Return the (X, Y) coordinate for the center point of the cell that contains the specified text.  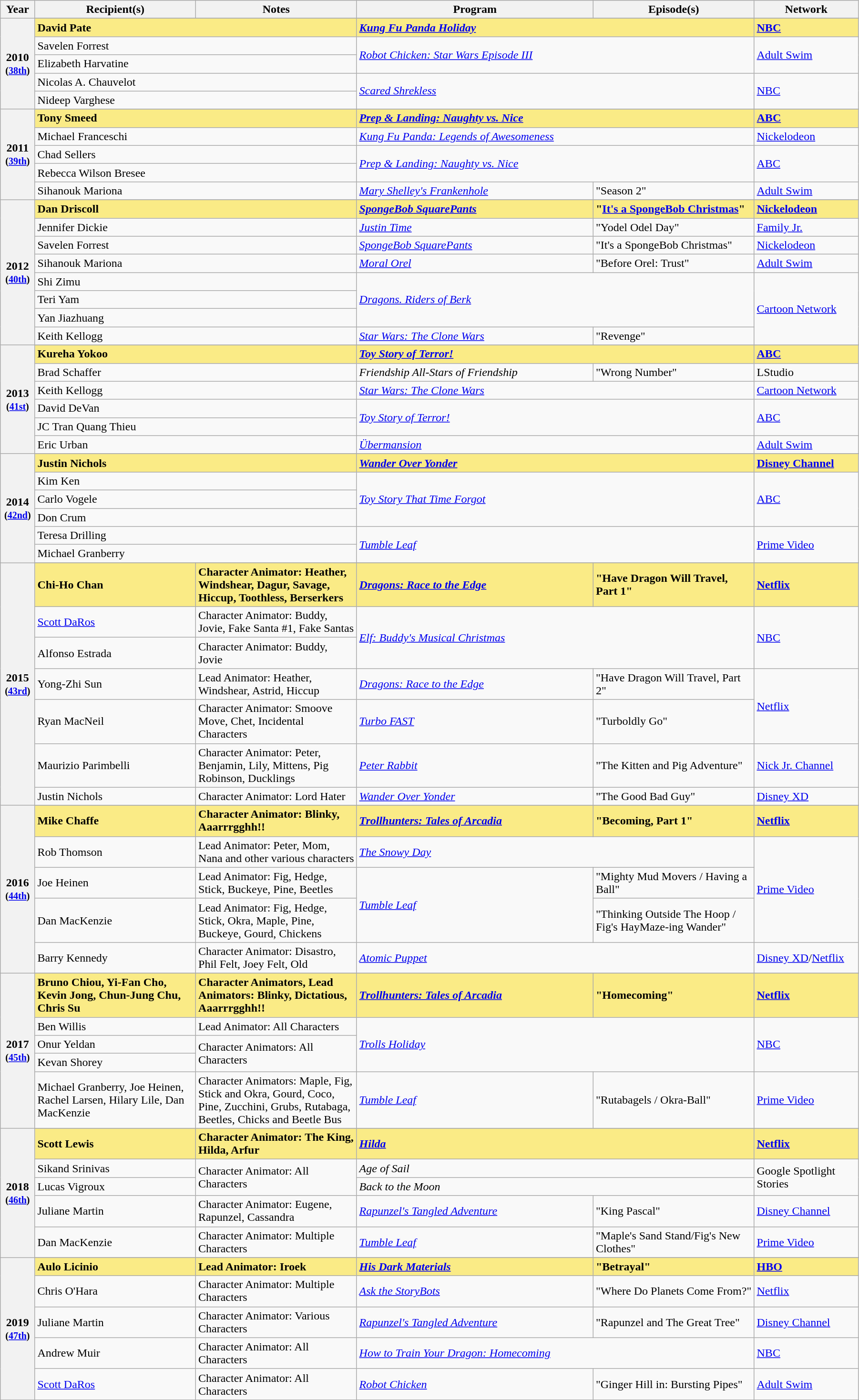
2010 (38th) (18, 64)
"The Good Bad Guy" (674, 796)
2014 (42nd) (18, 508)
Character Animator: Blinky, Aaarrrgghh!! (276, 821)
Ben Willis (115, 1026)
Lead Animator: Iroek (276, 1267)
Character Animators: All Characters (276, 1054)
"Wrong Number" (674, 372)
Peter Rabbit (475, 765)
Character Animator: Disastro, Phil Felt, Joey Felt, Old (276, 958)
Bruno Chiou, Yi-Fan Cho, Kevin Jong, Chun-Jung Chu, Chris Su (115, 995)
Toy Story That Time Forgot (555, 499)
Maurizio Parimbelli (115, 765)
Disney XD (806, 796)
2018 (46th) (18, 1193)
Character Animators, Lead Animators: Blinky, Dictatious, Aaarrrgghh!! (276, 995)
Episode(s) (674, 10)
Mary Shelley's Frankenhole (475, 191)
Back to the Moon (555, 1187)
Onur Yeldan (115, 1045)
Ryan MacNeil (115, 721)
"Rutabagels / Okra-Ball" (674, 1100)
Chris O'Hara (115, 1291)
Character Animator: Smoove Move, Chet, Incidental Characters (276, 721)
Character Animator: Buddy, Jovie, Fake Santa #1, Fake Santas (276, 622)
His Dark Materials (475, 1267)
Chad Sellers (195, 154)
"Thinking Outside The Hoop / Fig's HayMaze-ing Wander" (674, 920)
Jennifer Dickie (195, 227)
2015 (43rd) (18, 684)
Alfonso Estrada (115, 653)
Disney XD/Netflix (806, 958)
Teresa Drilling (195, 536)
Character Animator: Buddy, Jovie (276, 653)
Kung Fu Panda: Legends of Awesomeness (555, 136)
Character Animator: Lord Hater (276, 796)
Lead Animator: All Characters (276, 1026)
"Season 2" (674, 191)
The Snowy Day (555, 852)
"Turboldly Go" (674, 721)
JC Tran Quang Thieu (195, 426)
Tony Smeed (195, 118)
Justin Time (475, 227)
"Have Dragon Will Travel, Part 1" (674, 585)
Character Animator: Peter, Benjamin, Lily, Mittens, Pig Robinson, Ducklings (276, 765)
"Homecoming" (674, 995)
Dan Driscoll (195, 209)
Mike Chaffe (115, 821)
Friendship All-Stars of Friendship (475, 372)
Moral Orel (475, 264)
Character Animator: The King, Hilda, Arfur (276, 1144)
Age of Sail (555, 1168)
How to Train Your Dragon: Homecoming (555, 1353)
"King Pascal" (674, 1211)
Network (806, 10)
Michael Granberry (195, 554)
Google Spotlight Stories (806, 1177)
"Have Dragon Will Travel, Part 2" (674, 684)
Kevan Shorey (115, 1063)
Michael Granberry, Joe Heinen, Rachel Larsen, Hilary Lile, Dan MacKenzie (115, 1100)
Übermansion (555, 445)
Teri Yam (195, 300)
Elizabeth Harvatine (195, 64)
Chi-Ho Chan (115, 585)
Aulo Licinio (115, 1267)
2011 (39th) (18, 154)
Turbo FAST (475, 721)
"Yodel Odel Day" (674, 227)
LStudio (806, 372)
Family Jr. (806, 227)
Elf: Buddy's Musical Christmas (555, 638)
Brad Schaffer (195, 372)
Nick Jr. Channel (806, 765)
Rob Thomson (115, 852)
David Pate (195, 28)
Nideep Varghese (195, 100)
Program (475, 10)
"The Kitten and Pig Adventure" (674, 765)
"Betrayal" (674, 1267)
Shi Zimu (195, 282)
Carlo Vogele (195, 499)
David DeVan (195, 408)
Trolls Holiday (555, 1044)
Robot Chicken: Star Wars Episode III (555, 55)
2012 (40th) (18, 272)
Character Animator: Eugene, Rapunzel, Cassandra (276, 1211)
Eric Urban (195, 445)
Notes (276, 10)
Lead Animator: Fig, Hedge, Stick, Okra, Maple, Pine, Buckeye, Gourd, Chickens (276, 920)
2016 (44th) (18, 889)
Kim Ken (195, 481)
Kureha Yokoo (195, 354)
Scott Lewis (115, 1144)
Atomic Puppet (555, 958)
2013 (41st) (18, 399)
Scared Shrekless (555, 91)
Hilda (555, 1144)
Nicolas A. Chauvelot (195, 82)
"Mighty Mud Movers / Having a Ball" (674, 883)
"Revenge" (674, 336)
Dragons. Riders of Berk (555, 300)
Lead Animator: Heather, Windshear, Astrid, Hiccup (276, 684)
Andrew Muir (115, 1353)
Lucas Vigroux (115, 1187)
Michael Franceschi (195, 136)
Rebecca Wilson Bresee (195, 172)
"Ginger Hill in: Bursting Pipes" (674, 1384)
2017 (45th) (18, 1050)
HBO (806, 1267)
Recipient(s) (115, 10)
Joe Heinen (115, 883)
Robot Chicken (475, 1384)
Lead Animator: Fig, Hedge, Stick, Buckeye, Pine, Beetles (276, 883)
Sikand Srinivas (115, 1168)
Year (18, 10)
"Rapunzel and The Great Tree" (674, 1322)
Lead Animator: Peter, Mom, Nana and other various characters (276, 852)
Don Crum (195, 517)
"Before Orel: Trust" (674, 264)
Yong-Zhi Sun (115, 684)
Kung Fu Panda Holiday (555, 28)
"Becoming, Part 1" (674, 821)
Barry Kennedy (115, 958)
"Where Do Planets Come From?" (674, 1291)
2019 (47th) (18, 1329)
Character Animator: Various Characters (276, 1322)
Ask the StoryBots (475, 1291)
Character Animator: Heather, Windshear, Dagur, Savage, Hiccup, Toothless, Berserkers (276, 585)
"Maple's Sand Stand/Fig's New Clothes" (674, 1242)
Character Animators: Maple, Fig, Stick and Okra, Gourd, Coco, Pine, Zucchini, Grubs, Rutabaga, Beetles, Chicks and Beetle Bus (276, 1100)
Yan Jiazhuang (195, 318)
